Find where the given text appears and provide that cell's center as (X, Y) coordinate. 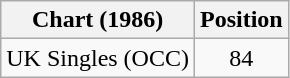
Position (241, 20)
UK Singles (OCC) (98, 58)
84 (241, 58)
Chart (1986) (98, 20)
